Locate the cell with the specified text and output its [x, y] center coordinate. 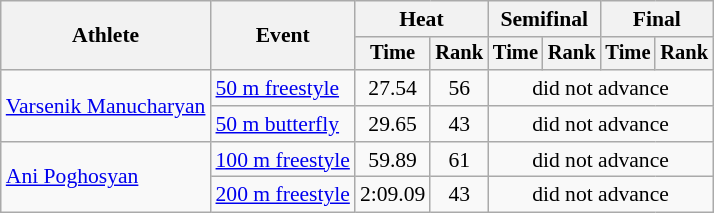
2:09.09 [392, 195]
56 [459, 88]
200 m freestyle [282, 195]
59.89 [392, 160]
Event [282, 36]
29.65 [392, 124]
27.54 [392, 88]
Heat [422, 19]
Semifinal [544, 19]
50 m freestyle [282, 88]
Athlete [106, 36]
Ani Poghosyan [106, 178]
100 m freestyle [282, 160]
Varsenik Manucharyan [106, 106]
50 m butterfly [282, 124]
Final [656, 19]
61 [459, 160]
